Pinpoint the cell where the given text exists, returning its (x, y) midpoint coordinate. 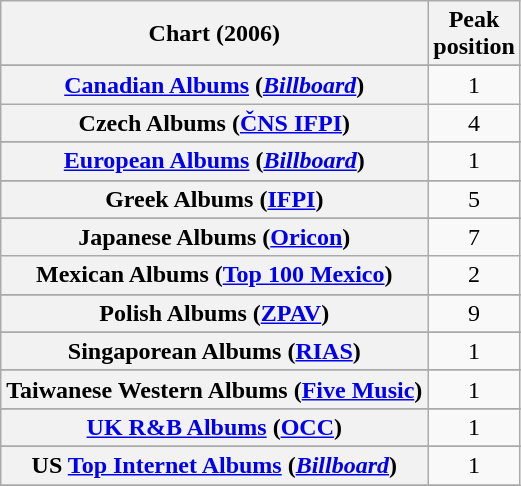
5 (474, 199)
Peakposition (474, 34)
European Albums (Billboard) (214, 161)
Canadian Albums (Billboard) (214, 85)
Singaporean Albums (RIAS) (214, 351)
Japanese Albums (Oricon) (214, 237)
Greek Albums (IFPI) (214, 199)
Czech Albums (ČNS IFPI) (214, 123)
4 (474, 123)
Polish Albums (ZPAV) (214, 313)
Taiwanese Western Albums (Five Music) (214, 389)
UK R&B Albums (OCC) (214, 427)
7 (474, 237)
Mexican Albums (Top 100 Mexico) (214, 275)
9 (474, 313)
2 (474, 275)
Chart (2006) (214, 34)
US Top Internet Albums (Billboard) (214, 465)
